Return [X, Y] of the center of cell containing provided text 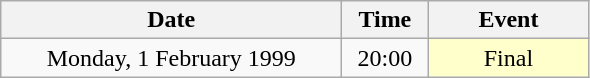
Monday, 1 February 1999 [172, 58]
Final [508, 58]
Time [385, 20]
Date [172, 20]
20:00 [385, 58]
Event [508, 20]
